Provide the [X, Y] coordinate of the cell's center where the given text is located.  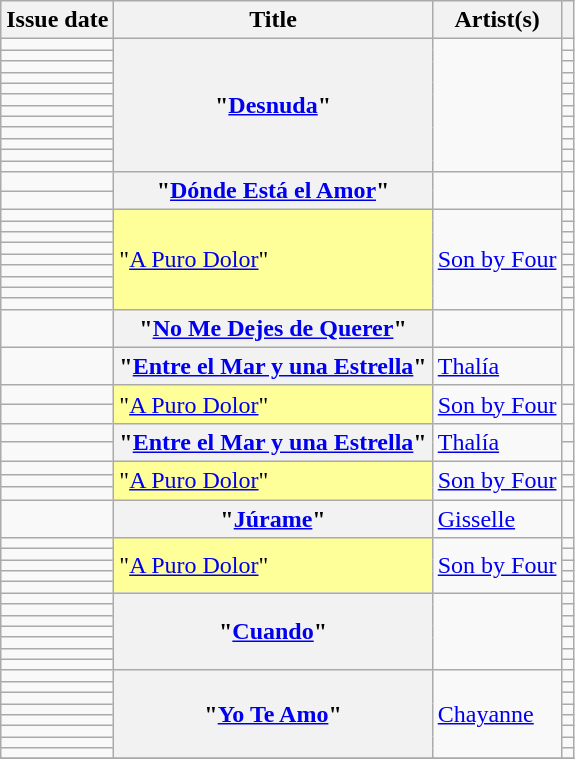
Gisselle [497, 519]
Title [273, 20]
"Dónde Está el Amor" [273, 191]
"Yo Te Amo" [273, 714]
Artist(s) [497, 20]
"Desnuda" [273, 106]
"No Me Dejes de Querer" [273, 328]
"Júrame" [273, 519]
"Cuando" [273, 632]
Issue date [58, 20]
Chayanne [497, 714]
